Extract the [x, y] coordinate from the center of the cell holding the provided text.  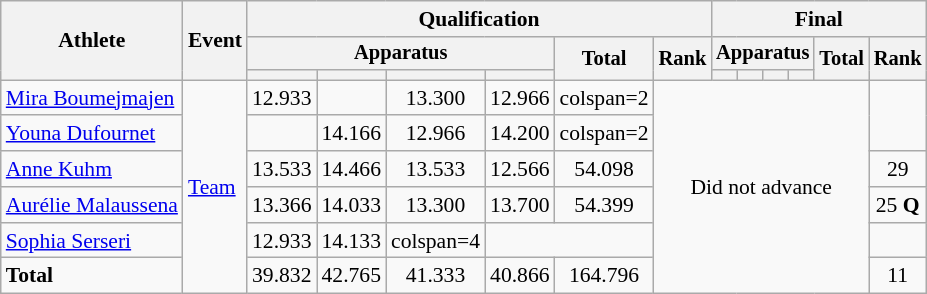
Qualification [479, 19]
164.796 [604, 276]
14.166 [350, 134]
Athlete [92, 40]
Did not advance [762, 187]
14.466 [350, 169]
13.366 [282, 205]
colspan=4 [436, 241]
11 [898, 276]
54.098 [604, 169]
29 [898, 169]
39.832 [282, 276]
14.200 [520, 134]
Anne Kuhm [92, 169]
Aurélie Malaussena [92, 205]
41.333 [436, 276]
Event [215, 40]
12.566 [520, 169]
14.133 [350, 241]
42.765 [350, 276]
Team [215, 187]
13.700 [520, 205]
25 Q [898, 205]
54.399 [604, 205]
Final [818, 19]
Sophia Serseri [92, 241]
Mira Boumejmajen [92, 98]
40.866 [520, 276]
14.033 [350, 205]
Youna Dufournet [92, 134]
